For the text-containing cell, return its midpoint in [x, y] coordinate format. 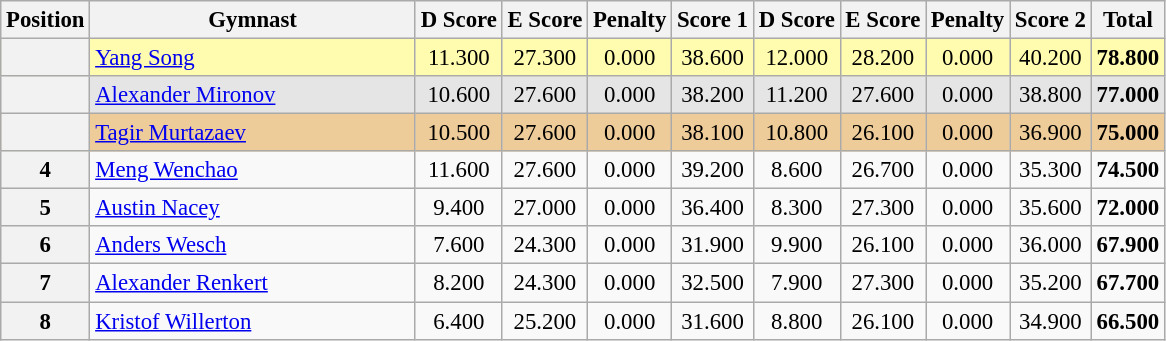
66.500 [1128, 321]
11.600 [458, 170]
39.200 [713, 170]
74.500 [1128, 170]
38.800 [1051, 95]
11.200 [796, 95]
35.300 [1051, 170]
32.500 [713, 283]
9.400 [458, 208]
11.300 [458, 58]
75.000 [1128, 133]
8 [46, 321]
Total [1128, 20]
67.900 [1128, 245]
Position [46, 20]
35.200 [1051, 283]
Alexander Mironov [253, 95]
7.600 [458, 245]
72.000 [1128, 208]
5 [46, 208]
26.700 [882, 170]
36.900 [1051, 133]
9.900 [796, 245]
Alexander Renkert [253, 283]
Austin Nacey [253, 208]
78.800 [1128, 58]
38.200 [713, 95]
Anders Wesch [253, 245]
8.200 [458, 283]
Score 2 [1051, 20]
Meng Wenchao [253, 170]
27.000 [544, 208]
10.800 [796, 133]
Gymnast [253, 20]
Kristof Willerton [253, 321]
7 [46, 283]
8.800 [796, 321]
4 [46, 170]
6.400 [458, 321]
34.900 [1051, 321]
35.600 [1051, 208]
6 [46, 245]
28.200 [882, 58]
38.600 [713, 58]
31.900 [713, 245]
10.500 [458, 133]
31.600 [713, 321]
25.200 [544, 321]
8.600 [796, 170]
36.400 [713, 208]
Yang Song [253, 58]
36.000 [1051, 245]
7.900 [796, 283]
38.100 [713, 133]
Tagir Murtazaev [253, 133]
77.000 [1128, 95]
Score 1 [713, 20]
67.700 [1128, 283]
8.300 [796, 208]
10.600 [458, 95]
40.200 [1051, 58]
12.000 [796, 58]
